Return the (X, Y) coordinate for the center point of the cell that contains the specified text.  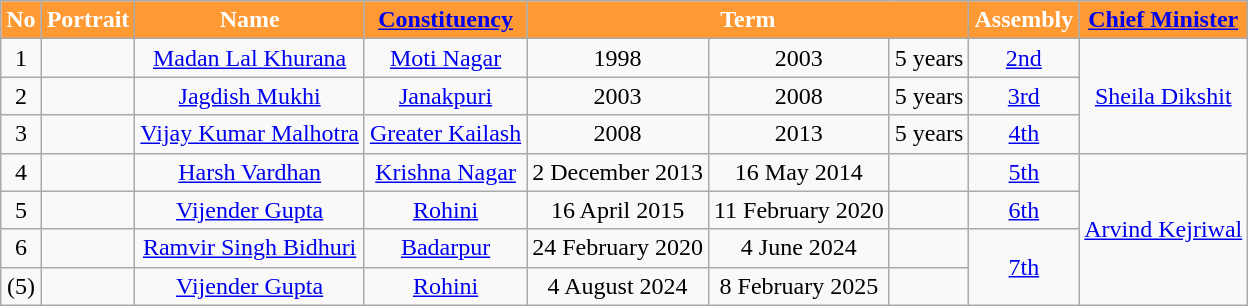
6 (21, 248)
6th (1024, 210)
2 (21, 96)
Portrait (88, 20)
Assembly (1024, 20)
Chief Minister (1164, 20)
Sheila Dikshit (1164, 96)
1 (21, 58)
4 June 2024 (798, 248)
2013 (798, 134)
Harsh Vardhan (250, 172)
16 May 2014 (798, 172)
7th (1024, 267)
(5) (21, 286)
No (21, 20)
1998 (618, 58)
Jagdish Mukhi (250, 96)
24 February 2020 (618, 248)
Moti Nagar (445, 58)
Greater Kailash (445, 134)
11 February 2020 (798, 210)
2 December 2013 (618, 172)
Arvind Kejriwal (1164, 229)
Constituency (445, 20)
Name (250, 20)
Ramvir Singh Bidhuri (250, 248)
Vijay Kumar Malhotra (250, 134)
5th (1024, 172)
4 (21, 172)
3rd (1024, 96)
8 February 2025 (798, 286)
16 April 2015 (618, 210)
4 August 2024 (618, 286)
Badarpur (445, 248)
3 (21, 134)
4th (1024, 134)
Janakpuri (445, 96)
5 (21, 210)
Krishna Nagar (445, 172)
Madan Lal Khurana (250, 58)
2nd (1024, 58)
Term (748, 20)
